Output the (x, y) coordinate of the center of the cell containing the given text.  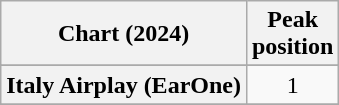
Peakposition (292, 34)
1 (292, 85)
Chart (2024) (124, 34)
Italy Airplay (EarOne) (124, 85)
